Return the (X, Y) coordinate for the center point of the cell that contains the specified text.  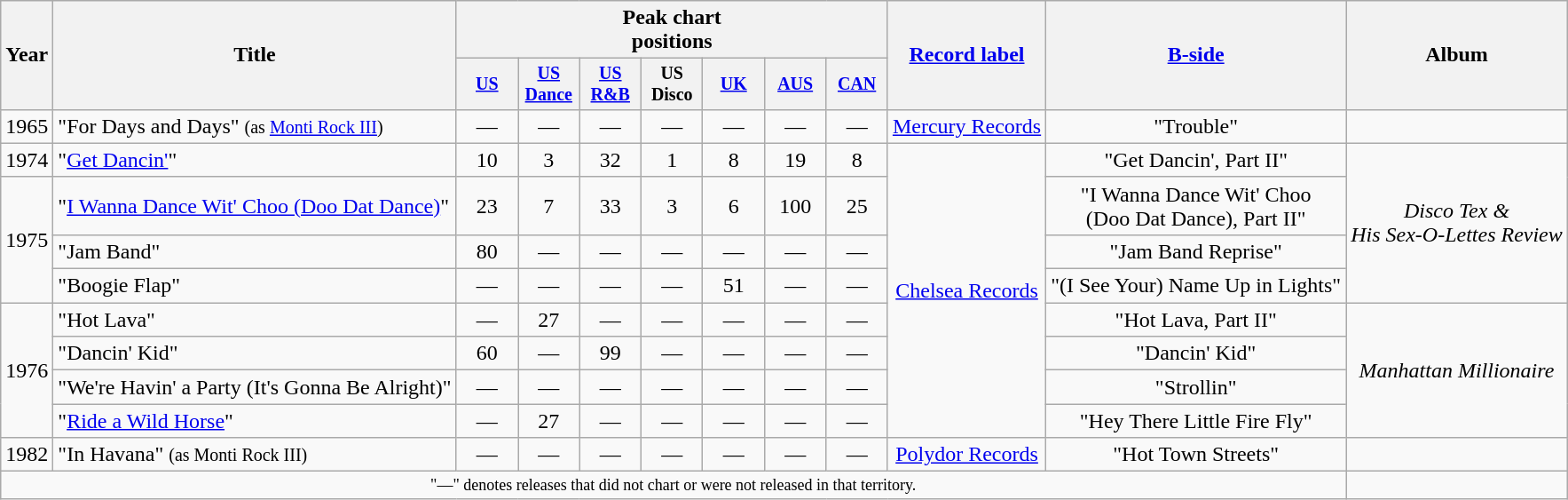
"Hot Lava" (255, 320)
"(I See Your) Name Up in Lights" (1196, 286)
6 (733, 206)
US (486, 83)
33 (611, 206)
7 (548, 206)
"For Days and Days" (as Monti Rock III) (255, 126)
UK (733, 83)
100 (795, 206)
Peak chartpositions (672, 30)
B-side (1196, 55)
1965 (27, 126)
Year (27, 55)
"Hot Town Streets" (1196, 455)
USDance (548, 83)
Polydor Records (966, 455)
"I Wanna Dance Wit' Choo(Doo Dat Dance), Part II" (1196, 206)
"Strollin" (1196, 387)
Album (1457, 55)
"We're Havin' a Party (It's Gonna Be Alright)" (255, 387)
99 (611, 353)
"Get Dancin', Part II" (1196, 160)
1976 (27, 370)
10 (486, 160)
AUS (795, 83)
1982 (27, 455)
USDisco (671, 83)
USR&B (611, 83)
25 (857, 206)
Mercury Records (966, 126)
Title (255, 55)
Manhattan Millionaire (1457, 370)
Record label (966, 55)
Chelsea Records (966, 290)
"Jam Band" (255, 251)
19 (795, 160)
CAN (857, 83)
"Get Dancin'" (255, 160)
"In Havana" (as Monti Rock III) (255, 455)
"Boogie Flap" (255, 286)
"Jam Band Reprise" (1196, 251)
"Ride a Wild Horse" (255, 421)
1 (671, 160)
"Hey There Little Fire Fly" (1196, 421)
51 (733, 286)
23 (486, 206)
60 (486, 353)
"Trouble" (1196, 126)
"I Wanna Dance Wit' Choo (Doo Dat Dance)" (255, 206)
32 (611, 160)
80 (486, 251)
1974 (27, 160)
Disco Tex &His Sex-O-Lettes Review (1457, 222)
"—" denotes releases that did not chart or were not released in that territory. (674, 485)
"Hot Lava, Part II" (1196, 320)
1975 (27, 240)
